Provide the (x, y) coordinate of the cell's center where the given text is located.  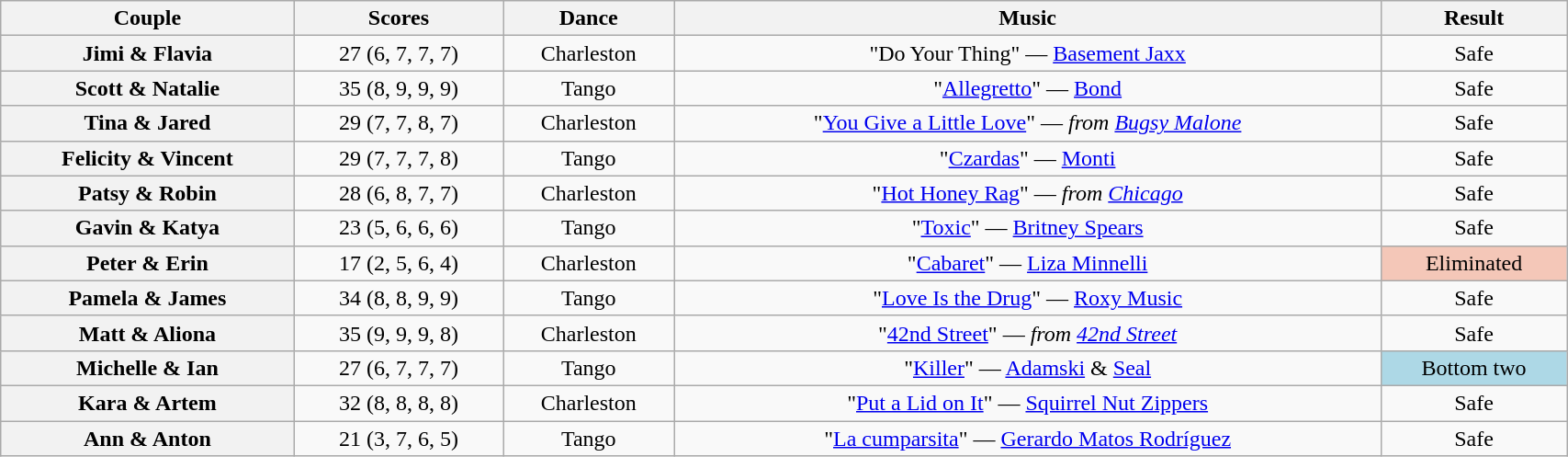
Music (1028, 18)
Couple (147, 18)
Matt & Aliona (147, 333)
Peter & Erin (147, 263)
Scores (399, 18)
35 (9, 9, 9, 8) (399, 333)
"Allegretto" — Bond (1028, 88)
29 (7, 7, 7, 8) (399, 158)
Result (1474, 18)
35 (8, 9, 9, 9) (399, 88)
Felicity & Vincent (147, 158)
"Killer" — Adamski & Seal (1028, 368)
Kara & Artem (147, 403)
"42nd Street" — from 42nd Street (1028, 333)
"Love Is the Drug" — Roxy Music (1028, 298)
Ann & Anton (147, 439)
Pamela & James (147, 298)
"You Give a Little Love" — from Bugsy Malone (1028, 123)
"Put a Lid on It" — Squirrel Nut Zippers (1028, 403)
34 (8, 8, 9, 9) (399, 298)
Bottom two (1474, 368)
21 (3, 7, 6, 5) (399, 439)
"La cumparsita" — Gerardo Matos Rodríguez (1028, 439)
23 (5, 6, 6, 6) (399, 228)
Gavin & Katya (147, 228)
17 (2, 5, 6, 4) (399, 263)
Patsy & Robin (147, 193)
Jimi & Flavia (147, 53)
Michelle & Ian (147, 368)
"Czardas" — Monti (1028, 158)
29 (7, 7, 8, 7) (399, 123)
"Toxic" — Britney Spears (1028, 228)
Eliminated (1474, 263)
28 (6, 8, 7, 7) (399, 193)
32 (8, 8, 8, 8) (399, 403)
"Cabaret" — Liza Minnelli (1028, 263)
"Hot Honey Rag" — from Chicago (1028, 193)
Scott & Natalie (147, 88)
"Do Your Thing" — Basement Jaxx (1028, 53)
Dance (589, 18)
Tina & Jared (147, 123)
